Capture the cell that displays the provided text and extract its (x, y) central coordinate. 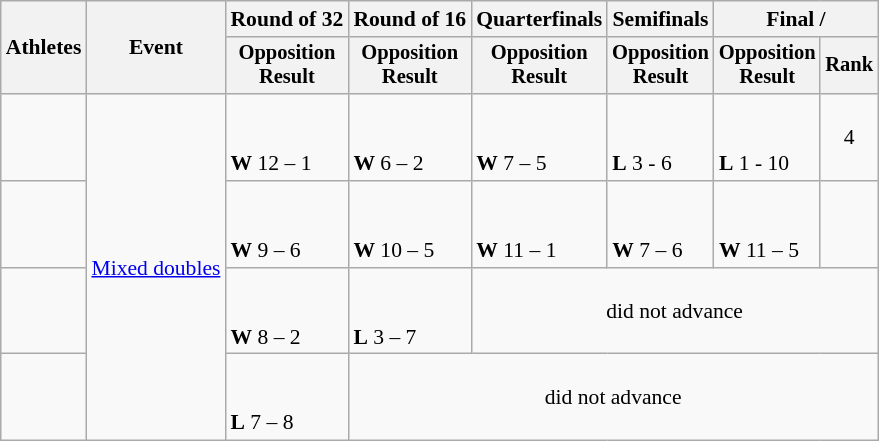
W 11 – 1 (539, 224)
W 6 – 2 (410, 138)
W 8 – 2 (286, 312)
W 7 – 5 (539, 138)
W 7 – 6 (660, 224)
Mixed doubles (156, 267)
W 12 – 1 (286, 138)
Semifinals (660, 19)
L 3 - 6 (660, 138)
Quarterfinals (539, 19)
Final / (796, 19)
Rank (849, 66)
L 1 - 10 (768, 138)
4 (849, 138)
L 3 – 7 (410, 312)
W 11 – 5 (768, 224)
Round of 16 (410, 19)
W 9 – 6 (286, 224)
L 7 – 8 (286, 398)
Athletes (44, 48)
Round of 32 (286, 19)
Event (156, 48)
W 10 – 5 (410, 224)
